Determine the [X, Y] coordinate at the center of the cell enclosing the given text.  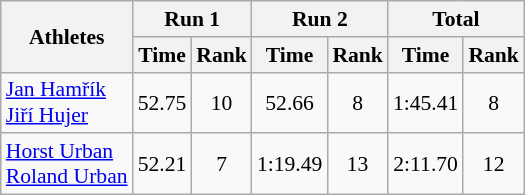
52.21 [162, 164]
2:11.70 [426, 164]
Jan HamříkJiří Hujer [67, 102]
1:19.49 [290, 164]
Total [456, 19]
13 [358, 164]
1:45.41 [426, 102]
Run 1 [192, 19]
52.75 [162, 102]
10 [222, 102]
Athletes [67, 36]
12 [494, 164]
52.66 [290, 102]
Run 2 [320, 19]
7 [222, 164]
Horst UrbanRoland Urban [67, 164]
